Return the (x, y) coordinate for the center point of the cell that contains the specified text.  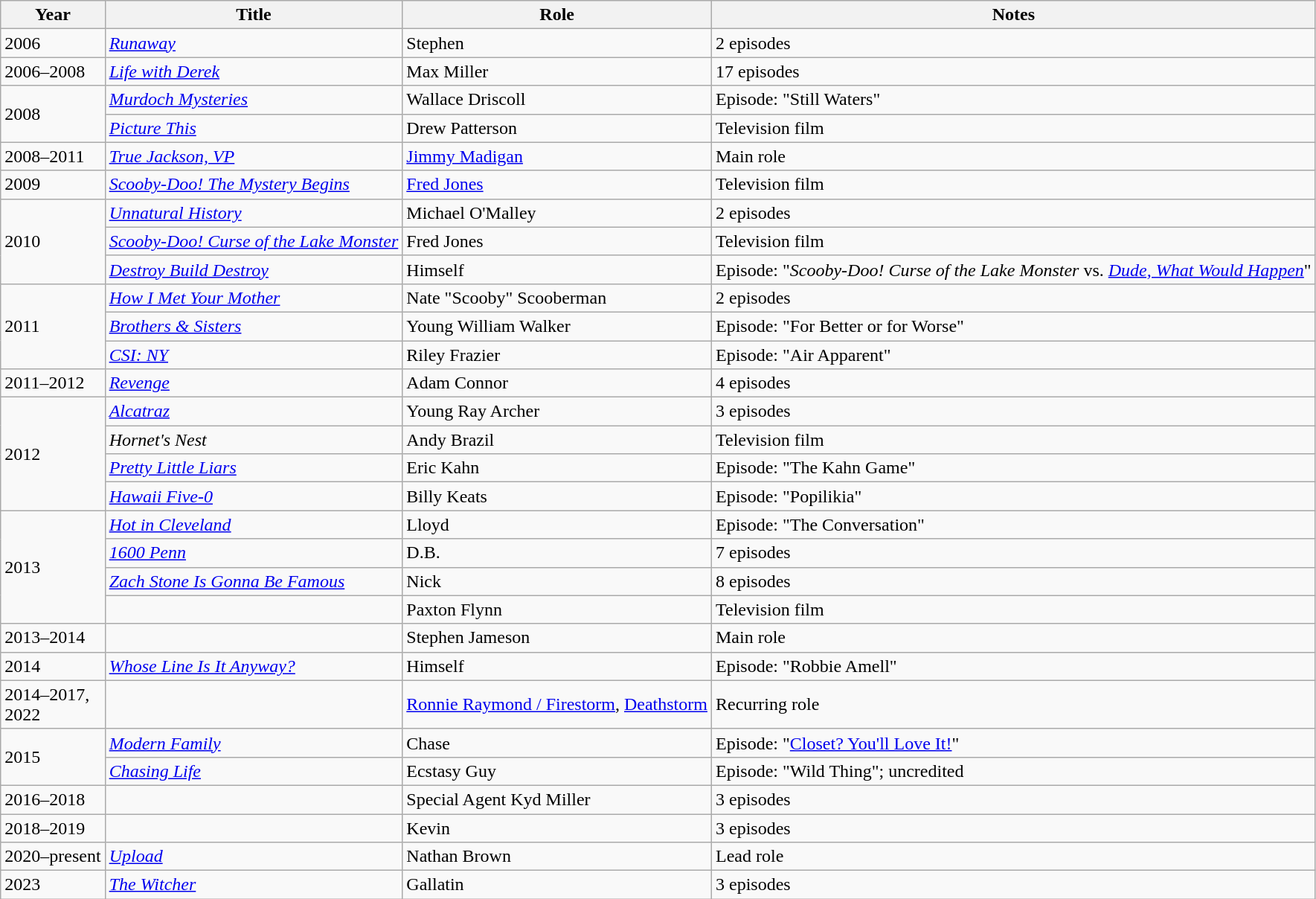
Nick (557, 581)
Stephen (557, 43)
Episode: "Closet? You'll Love It!" (1013, 743)
Eric Kahn (557, 468)
2015 (53, 757)
D.B. (557, 553)
Murdoch Mysteries (254, 100)
Episode: "The Conversation" (1013, 525)
Scooby-Doo! The Mystery Begins (254, 185)
Upload (254, 857)
Title (254, 15)
Scooby-Doo! Curse of the Lake Monster (254, 241)
Adam Connor (557, 383)
Stephen Jameson (557, 638)
Episode: "Scooby-Doo! Curse of the Lake Monster vs. Dude, What Would Happen" (1013, 269)
Runaway (254, 43)
Zach Stone Is Gonna Be Famous (254, 581)
2018–2019 (53, 828)
Unnatural History (254, 213)
Hornet's Nest (254, 440)
CSI: NY (254, 355)
Jimmy Madigan (557, 156)
Billy Keats (557, 496)
7 episodes (1013, 553)
2014–2017,2022 (53, 704)
2010 (53, 241)
Ecstasy Guy (557, 771)
Special Agent Kyd Miller (557, 799)
Michael O'Malley (557, 213)
Destroy Build Destroy (254, 269)
Hawaii Five-0 (254, 496)
2013 (53, 567)
Episode: "Robbie Amell" (1013, 666)
2016–2018 (53, 799)
The Witcher (254, 885)
Whose Line Is It Anyway? (254, 666)
Episode: "Popilikia" (1013, 496)
Year (53, 15)
How I Met Your Mother (254, 298)
2011–2012 (53, 383)
Life with Derek (254, 71)
2008–2011 (53, 156)
4 episodes (1013, 383)
Alcatraz (254, 412)
Brothers & Sisters (254, 326)
2006 (53, 43)
2012 (53, 454)
Episode: "The Kahn Game" (1013, 468)
Episode: "Still Waters" (1013, 100)
Role (557, 15)
Hot in Cleveland (254, 525)
Pretty Little Liars (254, 468)
Andy Brazil (557, 440)
Max Miller (557, 71)
Chase (557, 743)
17 episodes (1013, 71)
2011 (53, 326)
1600 Penn (254, 553)
2013–2014 (53, 638)
Paxton Flynn (557, 610)
Revenge (254, 383)
Lloyd (557, 525)
Young William Walker (557, 326)
Kevin (557, 828)
2009 (53, 185)
8 episodes (1013, 581)
2020–present (53, 857)
2014 (53, 666)
Modern Family (254, 743)
Recurring role (1013, 704)
Episode: "For Better or for Worse" (1013, 326)
Riley Frazier (557, 355)
True Jackson, VP (254, 156)
Episode: "Air Apparent" (1013, 355)
Nathan Brown (557, 857)
Chasing Life (254, 771)
2008 (53, 114)
Gallatin (557, 885)
2023 (53, 885)
Ronnie Raymond / Firestorm, Deathstorm (557, 704)
Lead role (1013, 857)
Picture This (254, 128)
Nate "Scooby" Scooberman (557, 298)
Young Ray Archer (557, 412)
Episode: "Wild Thing"; uncredited (1013, 771)
Drew Patterson (557, 128)
Wallace Driscoll (557, 100)
Notes (1013, 15)
2006–2008 (53, 71)
